Provide the [x, y] coordinate of the cell's center where the given text is located.  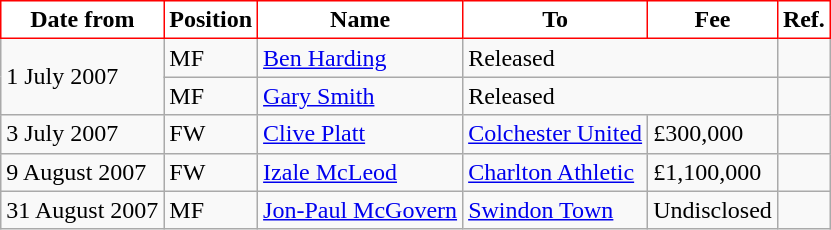
Gary Smith [360, 96]
Ben Harding [360, 58]
1 July 2007 [82, 77]
To [556, 20]
Undisclosed [713, 210]
Position [211, 20]
£300,000 [713, 134]
9 August 2007 [82, 172]
Swindon Town [556, 210]
Name [360, 20]
Date from [82, 20]
Charlton Athletic [556, 172]
Colchester United [556, 134]
3 July 2007 [82, 134]
Izale McLeod [360, 172]
Fee [713, 20]
31 August 2007 [82, 210]
Clive Platt [360, 134]
Ref. [804, 20]
£1,100,000 [713, 172]
Jon-Paul McGovern [360, 210]
